Extract the (x, y) coordinate from the center of the cell holding the provided text.  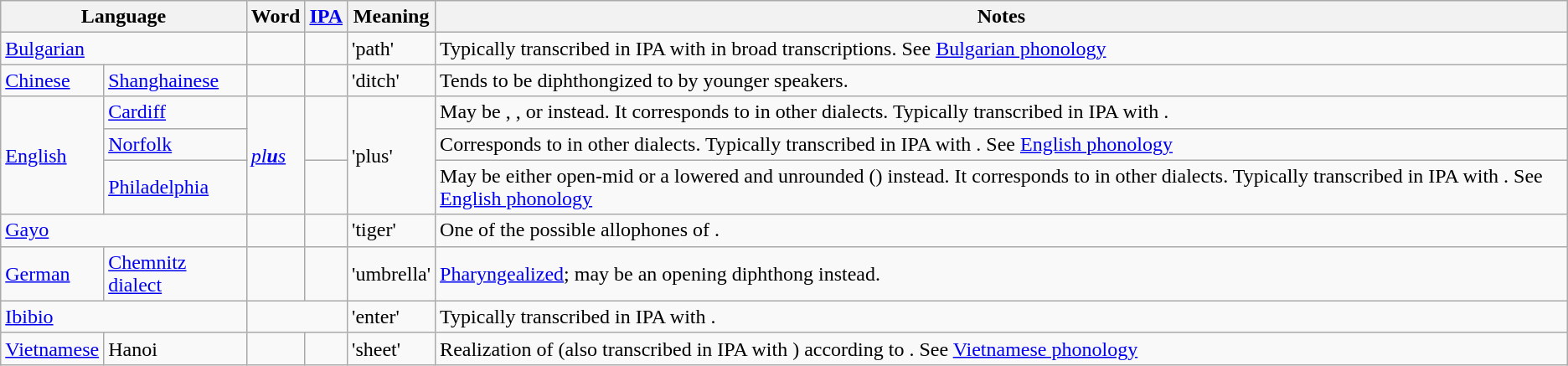
Chemnitz dialect (176, 273)
Word (276, 17)
IPA (327, 17)
Bulgarian (124, 49)
May be , , or instead. It corresponds to in other dialects. Typically transcribed in IPA with . (1002, 112)
Pharyngealized; may be an opening diphthong instead. (1002, 273)
Chinese (52, 80)
English (52, 156)
Philadelphia (176, 188)
Corresponds to in other dialects. Typically transcribed in IPA with . See English phonology (1002, 144)
'sheet' (392, 348)
Language (124, 17)
Typically transcribed in IPA with in broad transcriptions. See Bulgarian phonology (1002, 49)
'plus' (392, 156)
German (52, 273)
'umbrella' (392, 273)
Cardiff (176, 112)
Meaning (392, 17)
One of the possible allophones of . (1002, 230)
Hanoi (176, 348)
Norfolk (176, 144)
Vietnamese (52, 348)
'path' (392, 49)
Typically transcribed in IPA with . (1002, 317)
Tends to be diphthongized to by younger speakers. (1002, 80)
Gayo (124, 230)
Shanghainese (176, 80)
Ibibio (124, 317)
Realization of (also transcribed in IPA with ) according to . See Vietnamese phonology (1002, 348)
'enter' (392, 317)
Notes (1002, 17)
'ditch' (392, 80)
plus (276, 156)
'tiger' (392, 230)
